Detect which cell encompasses the target text, then output its (x, y) center coordinate. 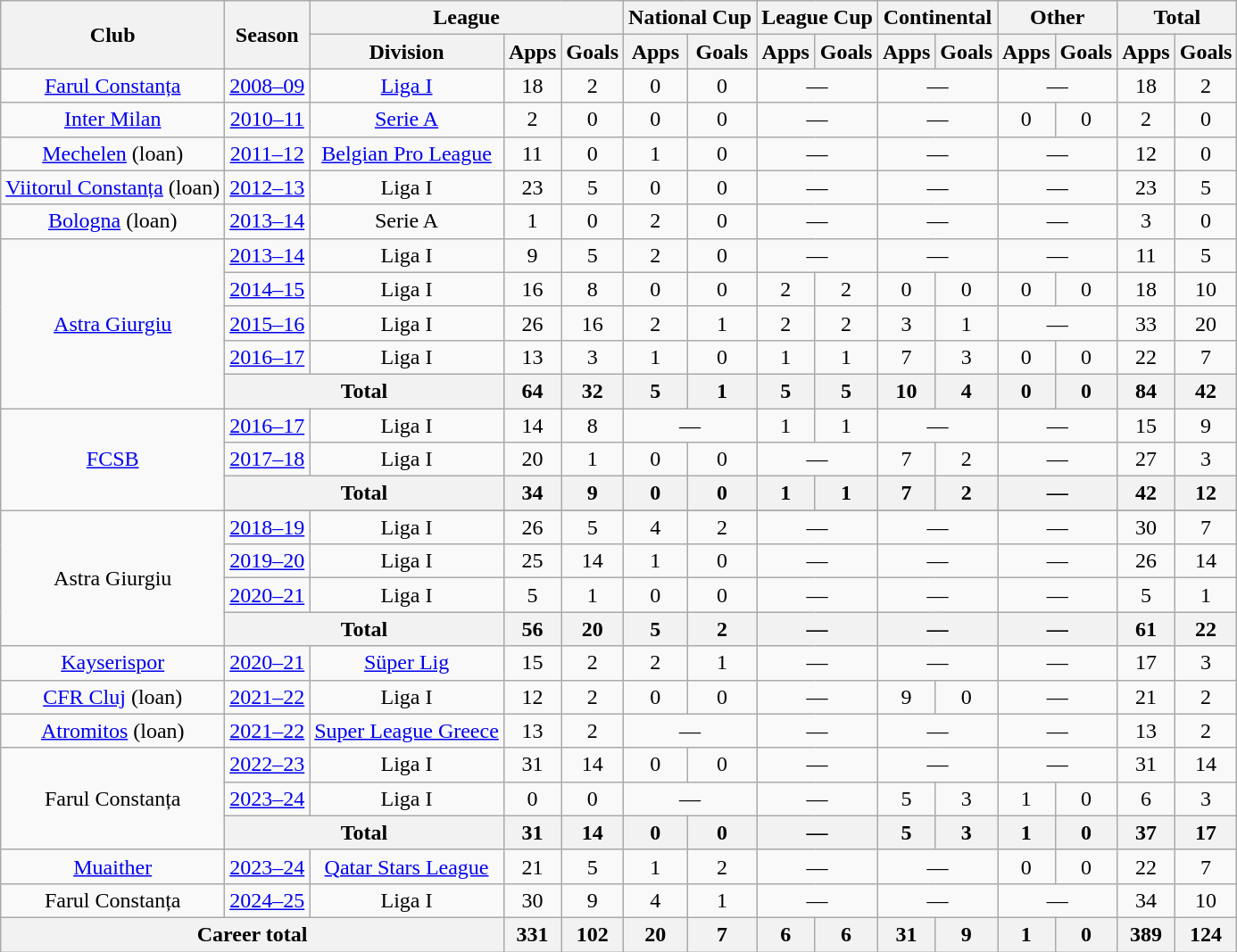
Division (407, 52)
27 (1146, 459)
Süper Lig (407, 663)
2011–12 (268, 153)
2024–25 (268, 900)
Other (1058, 18)
61 (1146, 629)
Belgian Pro League (407, 153)
2012–13 (268, 187)
Bologna (loan) (112, 221)
102 (593, 934)
Viitorul Constanța (loan) (112, 187)
64 (532, 391)
Qatar Stars League (407, 866)
2018–19 (268, 527)
National Cup (691, 18)
2015–16 (268, 323)
Continental (937, 18)
League Cup (818, 18)
37 (1146, 832)
124 (1206, 934)
84 (1146, 391)
Mechelen (loan) (112, 153)
Career total (253, 934)
389 (1146, 934)
2019–20 (268, 561)
56 (532, 629)
2010–11 (268, 120)
League (467, 18)
CFR Cluj (loan) (112, 697)
2014–15 (268, 289)
33 (1146, 323)
2008–09 (268, 86)
Kayserispor (112, 663)
2017–18 (268, 459)
FCSB (112, 459)
Season (268, 35)
Club (112, 35)
Atromitos (loan) (112, 731)
331 (532, 934)
Super League Greece (407, 731)
Muaither (112, 866)
2022–23 (268, 765)
25 (532, 561)
32 (593, 391)
Inter Milan (112, 120)
